Pinpoint the cell where the given text exists, returning its (x, y) midpoint coordinate. 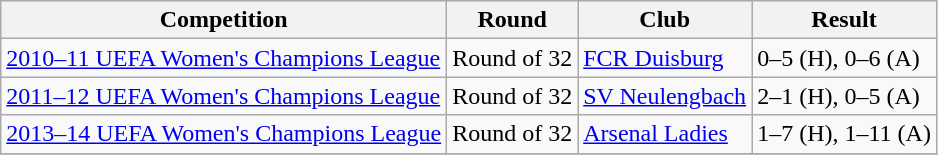
Result (844, 20)
Club (665, 20)
2010–11 UEFA Women's Champions League (224, 58)
2011–12 UEFA Women's Champions League (224, 96)
Arsenal Ladies (665, 134)
Round (512, 20)
Competition (224, 20)
SV Neulengbach (665, 96)
1–7 (H), 1–11 (A) (844, 134)
0–5 (H), 0–6 (A) (844, 58)
2–1 (H), 0–5 (A) (844, 96)
2013–14 UEFA Women's Champions League (224, 134)
FCR Duisburg (665, 58)
